For the text-containing cell, return its midpoint in (X, Y) coordinate format. 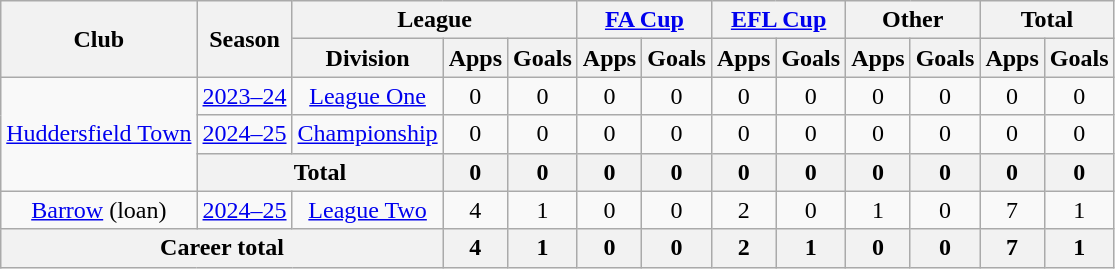
EFL Cup (778, 20)
League Two (368, 210)
Season (244, 39)
Club (99, 39)
FA Cup (644, 20)
Career total (222, 248)
Barrow (loan) (99, 210)
League One (368, 96)
2023–24 (244, 96)
League (434, 20)
Huddersfield Town (99, 134)
Other (913, 20)
Division (368, 58)
Championship (368, 134)
